Scan for the cell matching the given text and deliver its [X, Y] coordinate at center. 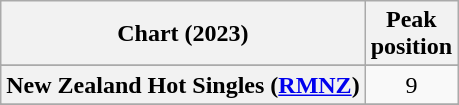
Peakposition [411, 34]
New Zealand Hot Singles (RMNZ) [183, 85]
9 [411, 85]
Chart (2023) [183, 34]
